Scan for the cell matching the given text and deliver its [X, Y] coordinate at center. 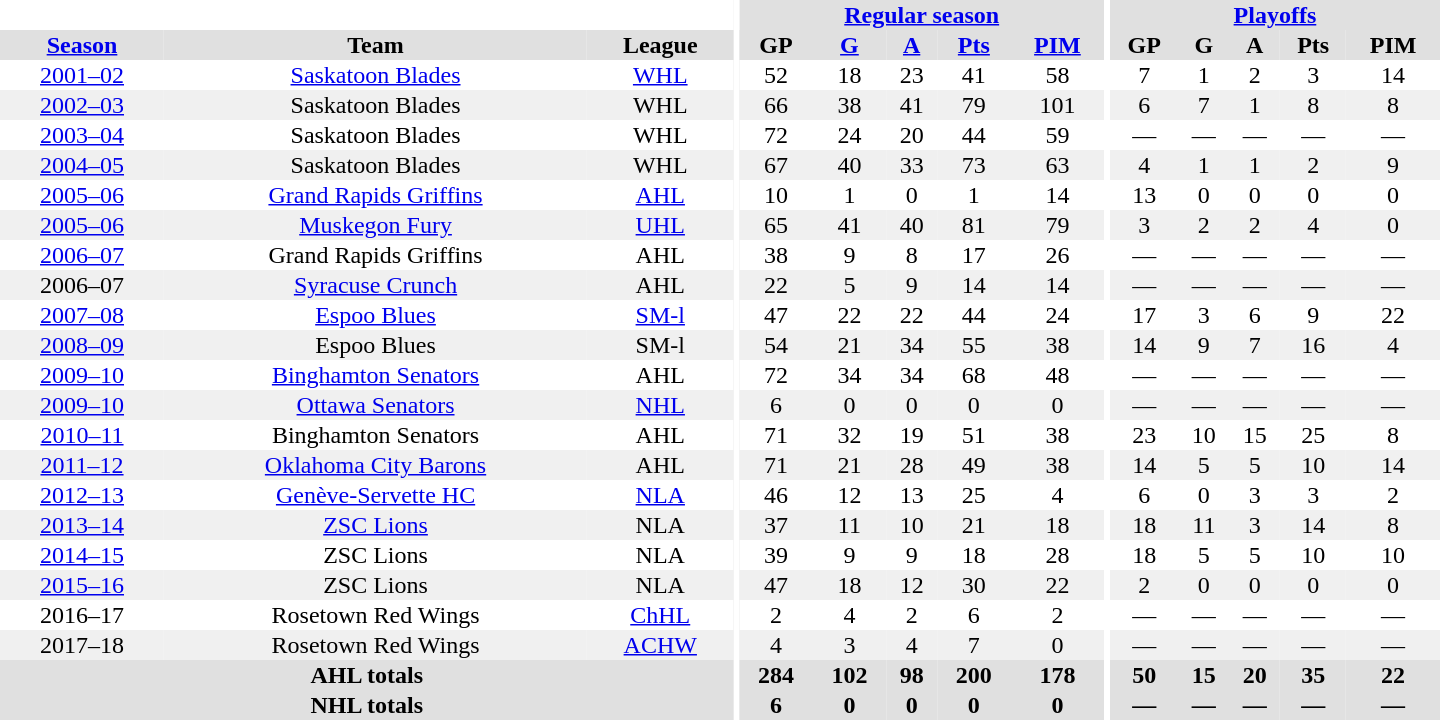
NHL [660, 405]
16 [1313, 345]
2002–03 [82, 105]
2013–14 [82, 525]
2004–05 [82, 165]
58 [1058, 75]
2008–09 [82, 345]
UHL [660, 225]
2015–16 [82, 585]
284 [776, 675]
101 [1058, 105]
2007–08 [82, 315]
200 [974, 675]
52 [776, 75]
Muskegon Fury [376, 225]
46 [776, 495]
2012–13 [82, 495]
2011–12 [82, 465]
2010–11 [82, 435]
50 [1144, 675]
81 [974, 225]
178 [1058, 675]
51 [974, 435]
63 [1058, 165]
Playoffs [1275, 15]
37 [776, 525]
59 [1058, 135]
19 [912, 435]
39 [776, 555]
2001–02 [82, 75]
Team [376, 45]
2016–17 [82, 615]
26 [1058, 255]
ACHW [660, 645]
Regular season [922, 15]
32 [850, 435]
2014–15 [82, 555]
65 [776, 225]
Syracuse Crunch [376, 285]
48 [1058, 375]
NHL totals [367, 705]
30 [974, 585]
54 [776, 345]
2017–18 [82, 645]
98 [912, 675]
73 [974, 165]
ChHL [660, 615]
Ottawa Senators [376, 405]
Oklahoma City Barons [376, 465]
2003–04 [82, 135]
Season [82, 45]
66 [776, 105]
67 [776, 165]
League [660, 45]
33 [912, 165]
55 [974, 345]
Genève-Servette HC [376, 495]
35 [1313, 675]
68 [974, 375]
49 [974, 465]
AHL totals [367, 675]
102 [850, 675]
